Determine the [X, Y] coordinate at the center of the cell enclosing the given text.  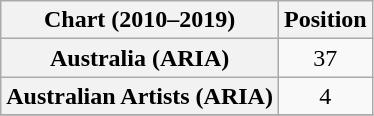
Australian Artists (ARIA) [140, 96]
37 [325, 58]
Australia (ARIA) [140, 58]
Position [325, 20]
Chart (2010–2019) [140, 20]
4 [325, 96]
